Capture the cell that displays the provided text and extract its [x, y] central coordinate. 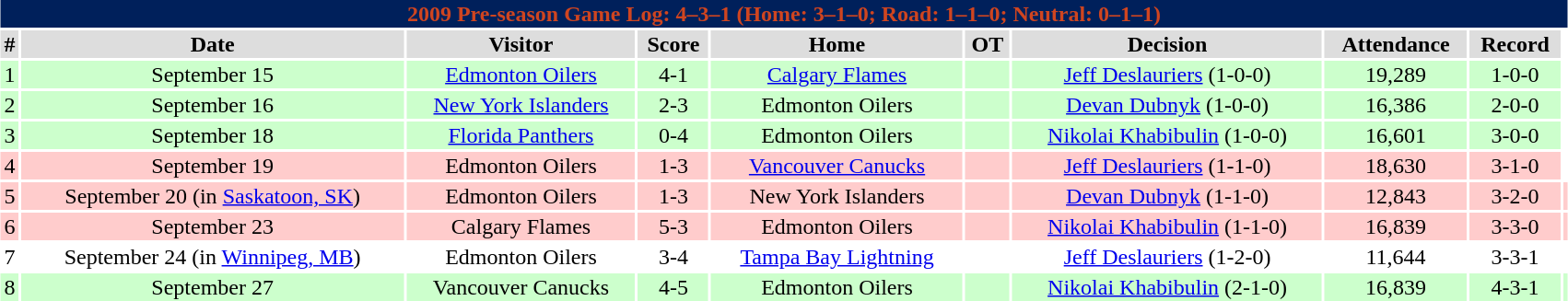
6 [9, 226]
2-3 [674, 105]
Record [1515, 44]
2 [9, 105]
7 [9, 257]
September 18 [212, 135]
Jeff Deslauriers (1-0-0) [1167, 75]
3-2-0 [1515, 196]
Nikolai Khabibulin (1-1-0) [1167, 226]
September 15 [212, 75]
1-0-0 [1515, 75]
3-3-1 [1515, 257]
18,630 [1396, 166]
3-3-0 [1515, 226]
3-0-0 [1515, 135]
Tampa Bay Lightning [837, 257]
Visitor [521, 44]
Score [674, 44]
16,386 [1396, 105]
Attendance [1396, 44]
Date [212, 44]
September 24 (in Winnipeg, MB) [212, 257]
Jeff Deslauriers (1-2-0) [1167, 257]
16,601 [1396, 135]
3 [9, 135]
11,644 [1396, 257]
4-1 [674, 75]
September 16 [212, 105]
0-4 [674, 135]
8 [9, 287]
# [9, 44]
19,289 [1396, 75]
5 [9, 196]
12,843 [1396, 196]
September 27 [212, 287]
4 [9, 166]
Decision [1167, 44]
September 23 [212, 226]
September 19 [212, 166]
Home [837, 44]
Nikolai Khabibulin (1-0-0) [1167, 135]
Jeff Deslauriers (1-1-0) [1167, 166]
Devan Dubnyk (1-1-0) [1167, 196]
September 20 (in Saskatoon, SK) [212, 196]
4-3-1 [1515, 287]
Devan Dubnyk (1-0-0) [1167, 105]
2009 Pre-season Game Log: 4–3–1 (Home: 3–1–0; Road: 1–1–0; Neutral: 0–1–1) [784, 14]
Nikolai Khabibulin (2-1-0) [1167, 287]
Florida Panthers [521, 135]
1 [9, 75]
3-4 [674, 257]
5-3 [674, 226]
2-0-0 [1515, 105]
3-1-0 [1515, 166]
4-5 [674, 287]
OT [988, 44]
